Capture the cell that displays the provided text and extract its (X, Y) central coordinate. 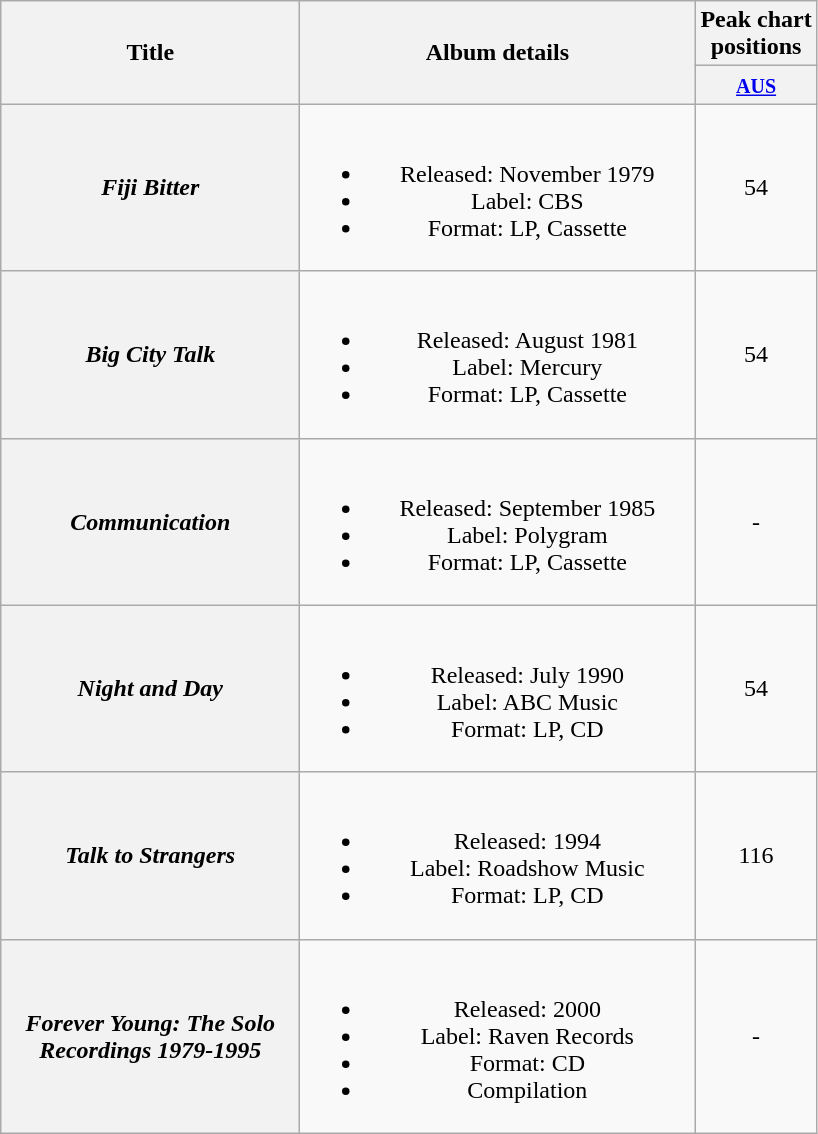
Talk to Strangers (150, 856)
Released: September 1985Label: PolygramFormat: LP, Cassette (498, 522)
Fiji Bitter (150, 188)
Forever Young: The Solo Recordings 1979-1995 (150, 1036)
Peak chartpositions (756, 34)
Released: July 1990Label: ABC MusicFormat: LP, CD (498, 688)
Night and Day (150, 688)
116 (756, 856)
Released: 1994Label: Roadshow MusicFormat: LP, CD (498, 856)
Communication (150, 522)
Released: 2000Label: Raven RecordsFormat: CDCompilation (498, 1036)
Album details (498, 52)
Released: August 1981Label: MercuryFormat: LP, Cassette (498, 354)
Title (150, 52)
Big City Talk (150, 354)
Released: November 1979Label: CBSFormat: LP, Cassette (498, 188)
AUS (756, 85)
